Locate the cell with the specified text and output its [x, y] center coordinate. 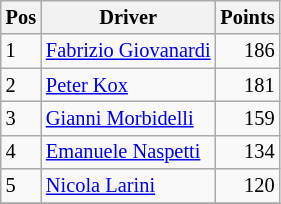
Gianni Morbidelli [128, 118]
181 [247, 85]
3 [21, 118]
2 [21, 85]
Points [247, 17]
Peter Kox [128, 85]
1 [21, 51]
Nicola Larini [128, 186]
120 [247, 186]
186 [247, 51]
Fabrizio Giovanardi [128, 51]
Driver [128, 17]
Emanuele Naspetti [128, 152]
134 [247, 152]
5 [21, 186]
4 [21, 152]
Pos [21, 17]
159 [247, 118]
